From the cell containing the given text, extract its center point as (X, Y) coordinate. 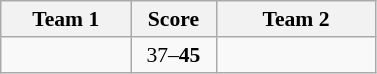
Score (174, 19)
37–45 (174, 55)
Team 2 (296, 19)
Team 1 (66, 19)
